From the cell containing the given text, extract its center point as (x, y) coordinate. 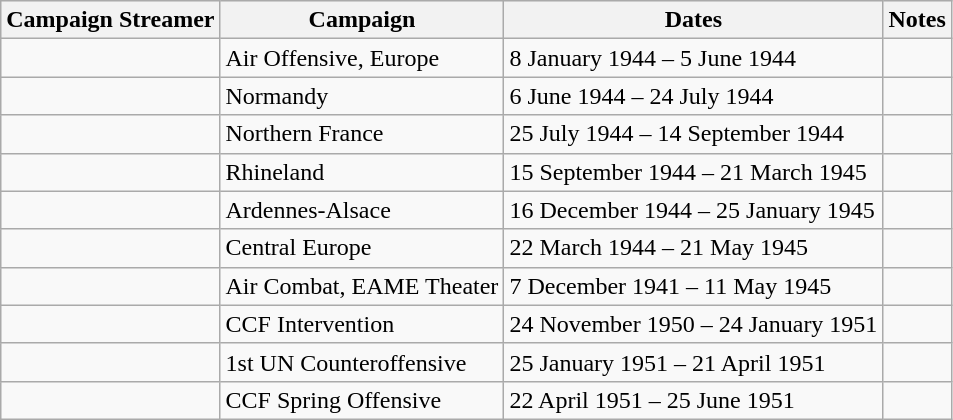
Dates (694, 20)
7 December 1941 – 11 May 1945 (694, 286)
Rhineland (362, 172)
Campaign Streamer (110, 20)
25 January 1951 – 21 April 1951 (694, 362)
22 March 1944 – 21 May 1945 (694, 248)
Ardennes-Alsace (362, 210)
CCF Intervention (362, 324)
Northern France (362, 134)
Notes (917, 20)
1st UN Counteroffensive (362, 362)
15 September 1944 – 21 March 1945 (694, 172)
Normandy (362, 96)
8 January 1944 – 5 June 1944 (694, 58)
Air Offensive, Europe (362, 58)
Central Europe (362, 248)
6 June 1944 – 24 July 1944 (694, 96)
CCF Spring Offensive (362, 400)
22 April 1951 – 25 June 1951 (694, 400)
25 July 1944 – 14 September 1944 (694, 134)
Air Combat, EAME Theater (362, 286)
24 November 1950 – 24 January 1951 (694, 324)
Campaign (362, 20)
16 December 1944 – 25 January 1945 (694, 210)
